Search for the cell housing the specified text and yield its (x, y) center coordinate. 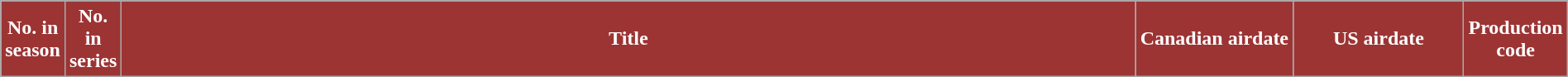
Production code (1515, 39)
Canadian airdate (1214, 39)
Title (629, 39)
No. inseason (33, 39)
US airdate (1379, 39)
No. inseries (93, 39)
